Locate the cell with the specified text and output its [X, Y] center coordinate. 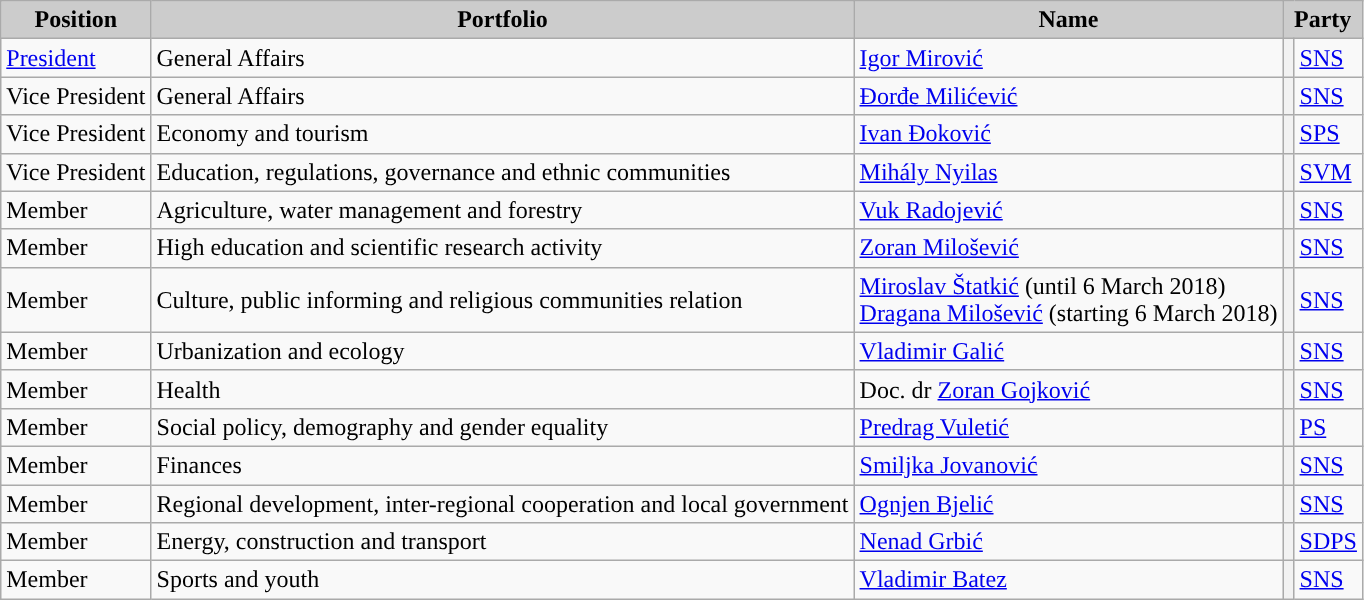
Position [76, 20]
Vladimir Batez [1068, 580]
Vladimir Galić [1068, 351]
Predrag Vuletić [1068, 427]
Energy, construction and transport [502, 542]
Finances [502, 465]
Name [1068, 20]
Sports and youth [502, 580]
Vuk Radojević [1068, 210]
Health [502, 389]
Education, regulations, governance and ethnic communities [502, 172]
PS [1328, 427]
Regional development, inter-regional cooperation and local government [502, 503]
Mihály Nyilas [1068, 172]
Culture, public informing and religious communities relation [502, 300]
Social policy, demography and gender equality [502, 427]
SVM [1328, 172]
President [76, 58]
Smiljka Jovanović [1068, 465]
Đorđe Milićević [1068, 96]
SDPS [1328, 542]
Doc. dr Zoran Gojković [1068, 389]
Portfolio [502, 20]
High education and scientific research activity [502, 248]
Urbanization and ecology [502, 351]
Economy and tourism [502, 134]
SPS [1328, 134]
Ivan Đoković [1068, 134]
Nenad Grbić [1068, 542]
Ognjen Bjelić [1068, 503]
Party [1323, 20]
Miroslav Štatkić (until 6 March 2018)Dragana Milošević (starting 6 March 2018) [1068, 300]
Igor Mirović [1068, 58]
Agriculture, water management and forestry [502, 210]
Zoran Milošević [1068, 248]
